Determine the (X, Y) coordinate at the center of the cell enclosing the given text.  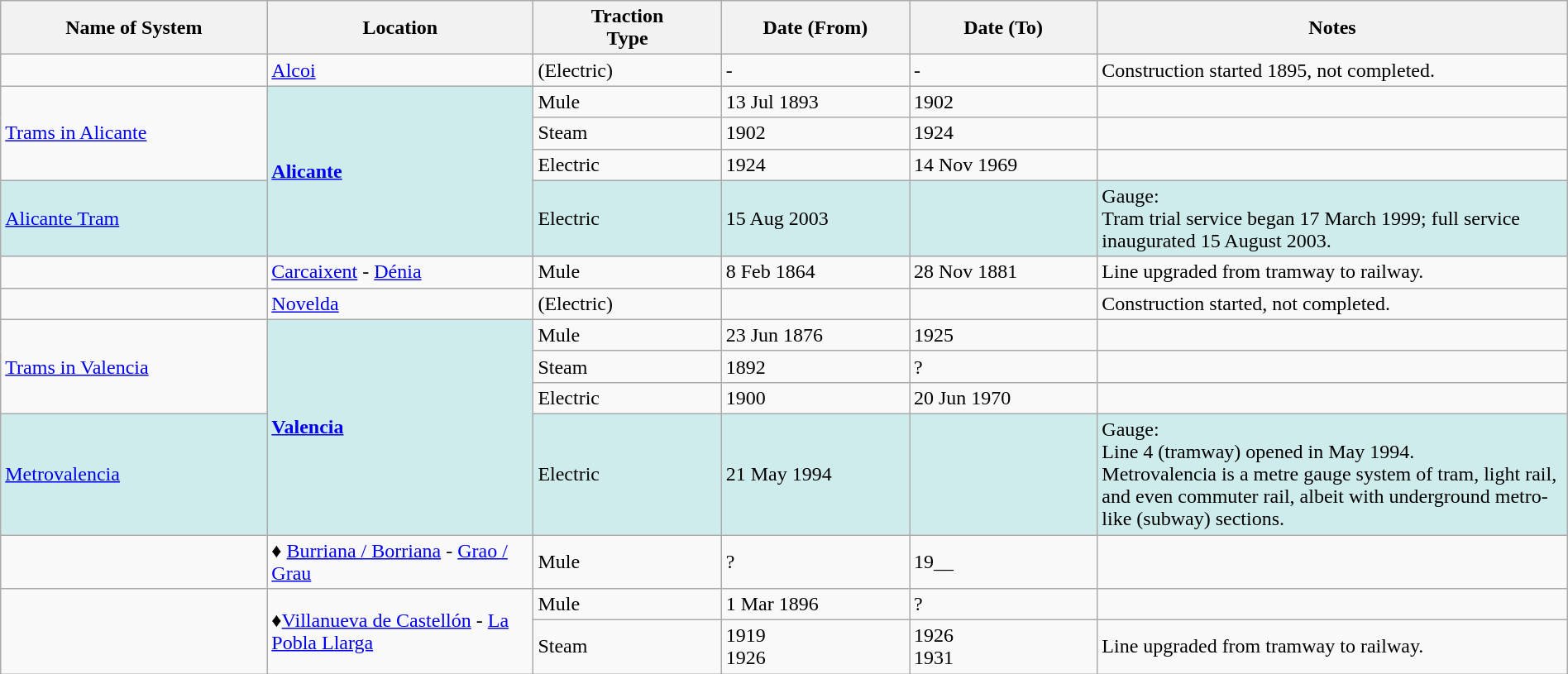
Novelda (400, 304)
1 Mar 1896 (815, 605)
Carcaixent - Dénia (400, 272)
Construction started 1895, not completed. (1332, 70)
♦ Burriana / Borriana - Grao / Grau (400, 561)
19191926 (815, 647)
Metrovalencia (134, 474)
1892 (815, 366)
23 Jun 1876 (815, 335)
1925 (1004, 335)
Alicante (400, 171)
Trams in Valencia (134, 366)
Location (400, 28)
Construction started, not completed. (1332, 304)
Date (From) (815, 28)
14 Nov 1969 (1004, 165)
19__ (1004, 561)
28 Nov 1881 (1004, 272)
Gauge: Tram trial service began 17 March 1999; full service inaugurated 15 August 2003. (1332, 218)
1900 (815, 398)
Name of System (134, 28)
20 Jun 1970 (1004, 398)
Trams in Alicante (134, 133)
Valencia (400, 427)
21 May 1994 (815, 474)
Alcoi (400, 70)
Notes (1332, 28)
19261931 (1004, 647)
13 Jul 1893 (815, 102)
8 Feb 1864 (815, 272)
♦Villanueva de Castellón - La Pobla Llarga (400, 632)
15 Aug 2003 (815, 218)
TractionType (627, 28)
Alicante Tram (134, 218)
Date (To) (1004, 28)
